From the cell containing the given text, extract its center point as [x, y] coordinate. 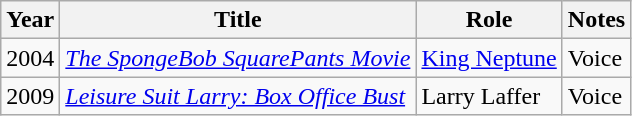
Notes [596, 20]
Leisure Suit Larry: Box Office Bust [238, 96]
The SpongeBob SquarePants Movie [238, 58]
King Neptune [489, 58]
2009 [30, 96]
2004 [30, 58]
Larry Laffer [489, 96]
Title [238, 20]
Role [489, 20]
Year [30, 20]
